Output the [X, Y] coordinate of the center of the cell containing the given text.  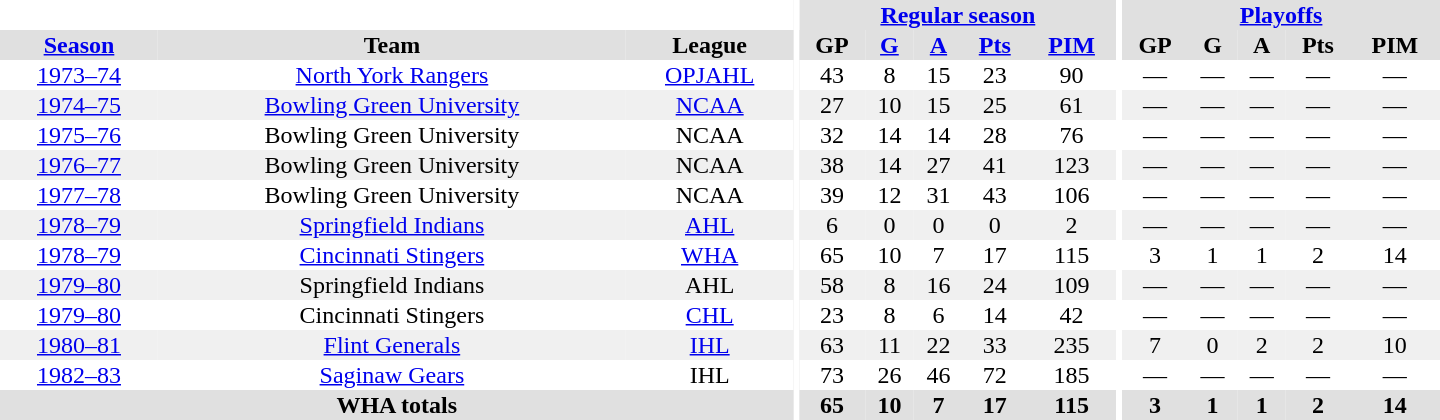
33 [995, 345]
Playoffs [1281, 15]
Saginaw Gears [392, 375]
24 [995, 285]
39 [832, 195]
1977–78 [79, 195]
1976–77 [79, 165]
90 [1072, 75]
185 [1072, 375]
38 [832, 165]
32 [832, 135]
26 [890, 375]
22 [938, 345]
1980–81 [79, 345]
31 [938, 195]
63 [832, 345]
76 [1072, 135]
League [710, 45]
12 [890, 195]
72 [995, 375]
Flint Generals [392, 345]
WHA [710, 255]
1982–83 [79, 375]
123 [1072, 165]
North York Rangers [392, 75]
Regular season [958, 15]
1974–75 [79, 105]
46 [938, 375]
16 [938, 285]
28 [995, 135]
1973–74 [79, 75]
42 [1072, 315]
25 [995, 105]
OPJAHL [710, 75]
58 [832, 285]
109 [1072, 285]
Team [392, 45]
41 [995, 165]
1975–76 [79, 135]
106 [1072, 195]
WHA totals [397, 405]
CHL [710, 315]
Season [79, 45]
235 [1072, 345]
73 [832, 375]
11 [890, 345]
61 [1072, 105]
